Search for the cell housing the specified text and yield its (X, Y) center coordinate. 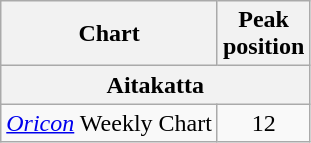
Aitakatta (156, 85)
Chart (110, 34)
Oricon Weekly Chart (110, 123)
12 (263, 123)
Peakposition (263, 34)
